Provide the (X, Y) coordinate of the cell's center where the given text is located.  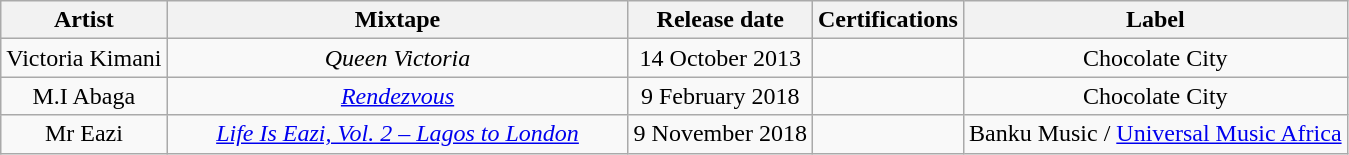
Rendezvous (398, 96)
14 October 2013 (720, 58)
9 November 2018 (720, 134)
M.I Abaga (84, 96)
Victoria Kimani (84, 58)
Label (1155, 20)
Mixtape (398, 20)
Artist (84, 20)
Release date (720, 20)
Queen Victoria (398, 58)
Life Is Eazi, Vol. 2 – Lagos to London (398, 134)
Banku Music / Universal Music Africa (1155, 134)
Certifications (888, 20)
Mr Eazi (84, 134)
9 February 2018 (720, 96)
